Locate the cell with the specified text and output its (x, y) center coordinate. 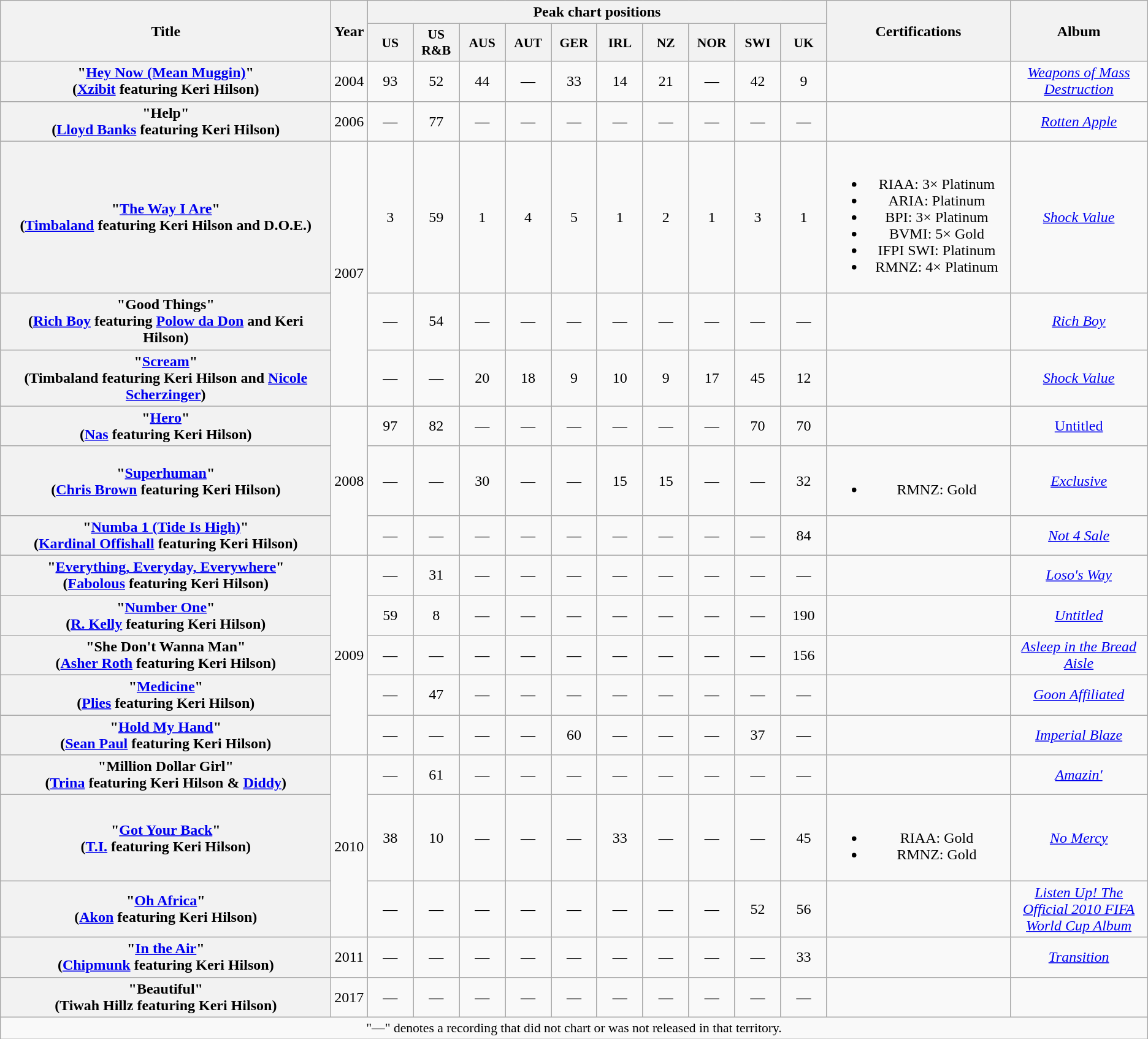
"Oh Africa"(Akon featuring Keri Hilson) (166, 909)
60 (574, 735)
2007 (350, 274)
"Superhuman" (Chris Brown featuring Keri Hilson) (166, 481)
Rich Boy (1079, 321)
"Numba 1 (Tide Is High)" (Kardinal Offishall featuring Keri Hilson) (166, 535)
No Mercy (1079, 838)
18 (529, 378)
Loso's Way (1079, 575)
4 (529, 217)
2009 (350, 655)
2 (666, 217)
"Medicine" (Plies featuring Keri Hilson) (166, 696)
84 (803, 535)
5 (574, 217)
"Hero" (Nas featuring Keri Hilson) (166, 426)
"Hey Now (Mean Muggin)" (Xzibit featuring Keri Hilson) (166, 81)
56 (803, 909)
"Got Your Back" (T.I. featuring Keri Hilson) (166, 838)
37 (758, 735)
Imperial Blaze (1079, 735)
"Everything, Everyday, Everywhere" (Fabolous featuring Keri Hilson) (166, 575)
Listen Up! The Official 2010 FIFA World Cup Album (1079, 909)
NOR (711, 43)
Asleep in the Bread Aisle (1079, 655)
8 (437, 615)
US R&B (437, 43)
93 (390, 81)
"Scream" (Timbaland featuring Keri Hilson and Nicole Scherzinger) (166, 378)
Peak chart positions (597, 12)
21 (666, 81)
AUT (529, 43)
Year (350, 31)
2010 (350, 846)
31 (437, 575)
"In the Air" (Chipmunk featuring Keri Hilson) (166, 957)
32 (803, 481)
Certifications (919, 31)
GER (574, 43)
Rotten Apple (1079, 121)
2017 (350, 997)
190 (803, 615)
"The Way I Are" (Timbaland featuring Keri Hilson and D.O.E.) (166, 217)
97 (390, 426)
"Million Dollar Girl" (Trina featuring Keri Hilson & Diddy) (166, 775)
RMNZ: Gold (919, 481)
38 (390, 838)
"Help" (Lloyd Banks featuring Keri Hilson) (166, 121)
"Number One" (R. Kelly featuring Keri Hilson) (166, 615)
Album (1079, 31)
"Beautiful" (Tiwah Hillz featuring Keri Hilson) (166, 997)
Not 4 Sale (1079, 535)
82 (437, 426)
US (390, 43)
Transition (1079, 957)
Title (166, 31)
UK (803, 43)
47 (437, 696)
AUS (482, 43)
Weapons of Mass Destruction (1079, 81)
"Hold My Hand" (Sean Paul featuring Keri Hilson) (166, 735)
2006 (350, 121)
42 (758, 81)
"Good Things" (Rich Boy featuring Polow da Don and Keri Hilson) (166, 321)
IRL (619, 43)
RIAA: 3× PlatinumARIA: PlatinumBPI: 3× PlatinumBVMI: 5× GoldIFPI SWI: PlatinumRMNZ: 4× Platinum (919, 217)
17 (711, 378)
SWI (758, 43)
54 (437, 321)
"She Don't Wanna Man"(Asher Roth featuring Keri Hilson) (166, 655)
14 (619, 81)
30 (482, 481)
2011 (350, 957)
77 (437, 121)
"—" denotes a recording that did not chart or was not released in that territory. (574, 1028)
44 (482, 81)
2008 (350, 481)
NZ (666, 43)
Exclusive (1079, 481)
12 (803, 378)
61 (437, 775)
Amazin' (1079, 775)
156 (803, 655)
RIAA: GoldRMNZ: Gold (919, 838)
20 (482, 378)
Goon Affiliated (1079, 696)
2004 (350, 81)
